Scan for the cell matching the given text and deliver its (x, y) coordinate at center. 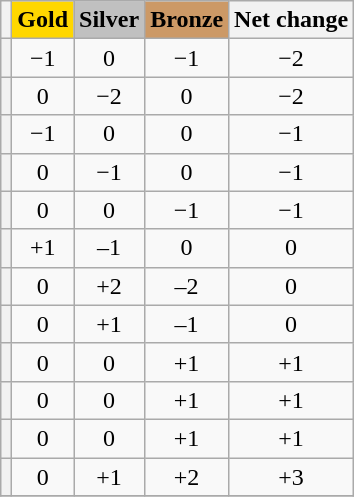
+3 (292, 477)
Net change (292, 20)
Silver (110, 20)
Bronze (187, 20)
Gold (43, 20)
–2 (187, 286)
